Provide the (X, Y) coordinate of the cell's center where the given text is located.  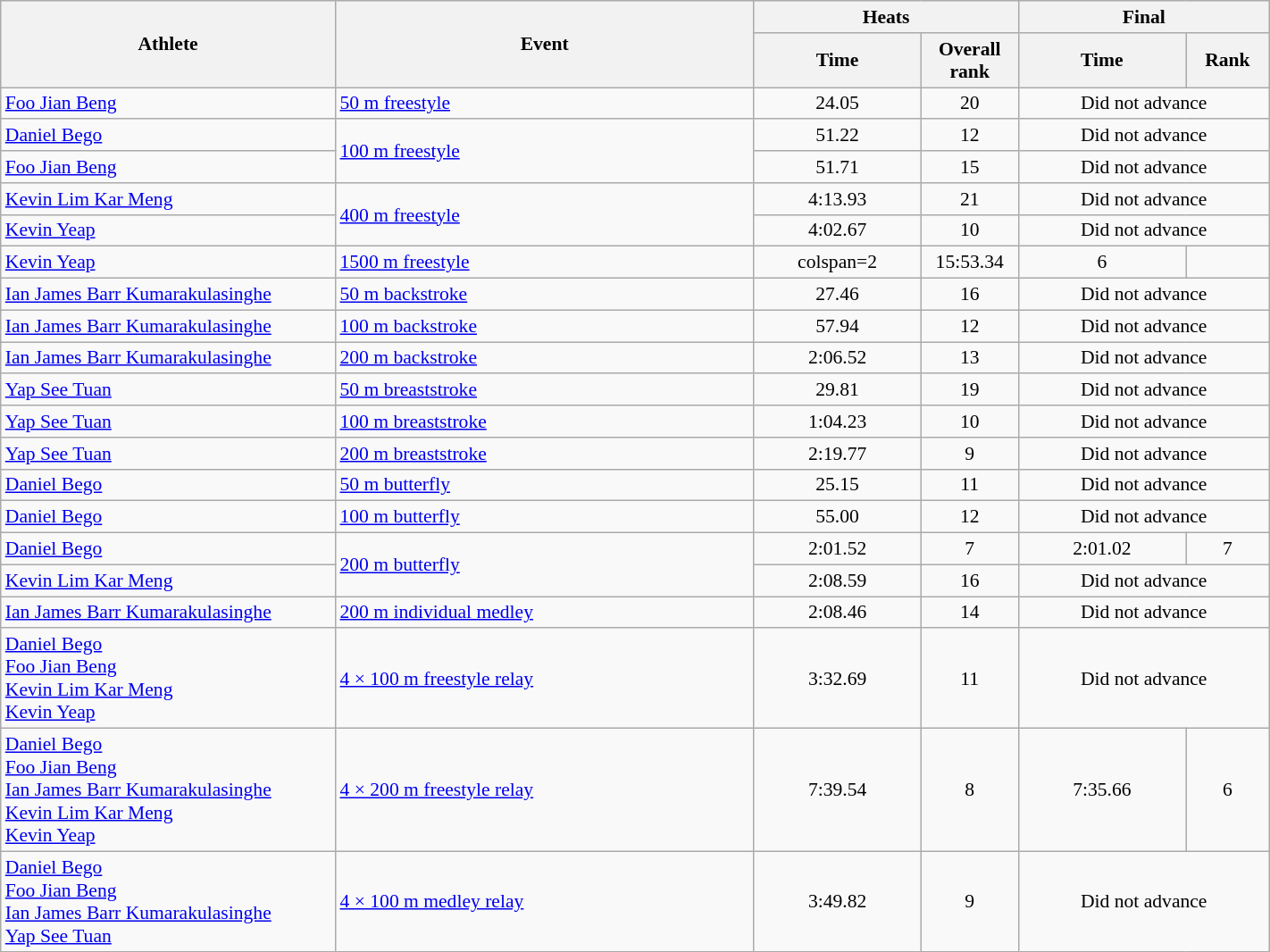
200 m butterfly (544, 564)
8 (970, 790)
4:02.67 (838, 230)
200 m individual medley (544, 613)
27.46 (838, 295)
200 m backstroke (544, 358)
2:08.59 (838, 580)
Rank (1228, 61)
7:35.66 (1102, 790)
51.22 (838, 136)
Heats (886, 17)
50 m freestyle (544, 104)
1500 m freestyle (544, 263)
4 × 200 m freestyle relay (544, 790)
7:39.54 (838, 790)
4 × 100 m freestyle relay (544, 679)
51.71 (838, 167)
50 m butterfly (544, 485)
4 × 100 m medley relay (544, 901)
Daniel BegoFoo Jian BengIan James Barr KumarakulasingheKevin Lim Kar MengKevin Yeap (168, 790)
13 (970, 358)
2:01.02 (1102, 549)
Event (544, 45)
Athlete (168, 45)
3:32.69 (838, 679)
55.00 (838, 517)
15:53.34 (970, 263)
19 (970, 390)
29.81 (838, 390)
50 m backstroke (544, 295)
50 m breaststroke (544, 390)
14 (970, 613)
Daniel BegoFoo Jian BengIan James Barr KumarakulasingheYap See Tuan (168, 901)
15 (970, 167)
1:04.23 (838, 422)
25.15 (838, 485)
100 m freestyle (544, 152)
2:19.77 (838, 454)
Overall rank (970, 61)
Daniel BegoFoo Jian BengKevin Lim Kar MengKevin Yeap (168, 679)
3:49.82 (838, 901)
20 (970, 104)
100 m backstroke (544, 326)
4:13.93 (838, 199)
24.05 (838, 104)
2:08.46 (838, 613)
400 m freestyle (544, 214)
57.94 (838, 326)
100 m butterfly (544, 517)
2:06.52 (838, 358)
100 m breaststroke (544, 422)
200 m breaststroke (544, 454)
Final (1143, 17)
21 (970, 199)
colspan=2 (838, 263)
2:01.52 (838, 549)
